Identify which cell holds the provided text, then report its [X, Y] central coordinate. 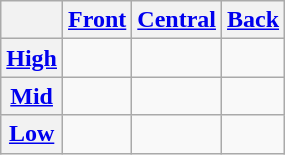
Central [177, 20]
Mid [32, 96]
Back [254, 20]
Low [32, 134]
Front [98, 20]
High [32, 58]
